Scan for the cell matching the given text and deliver its (X, Y) coordinate at center. 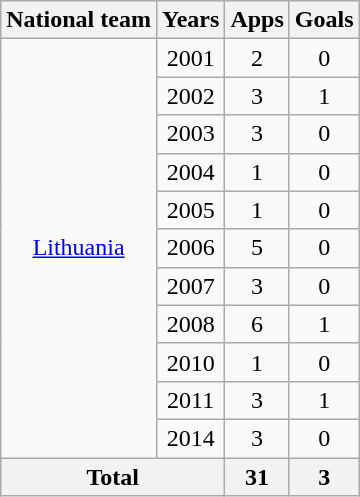
2005 (190, 210)
2011 (190, 400)
National team (79, 20)
Apps (257, 20)
2008 (190, 324)
2007 (190, 286)
6 (257, 324)
2003 (190, 134)
Goals (324, 20)
2006 (190, 248)
2001 (190, 58)
2014 (190, 438)
2 (257, 58)
2010 (190, 362)
2004 (190, 172)
Years (190, 20)
Lithuania (79, 248)
31 (257, 477)
5 (257, 248)
2002 (190, 96)
Total (113, 477)
